Provide the (x, y) coordinate of the cell's center where the given text is located.  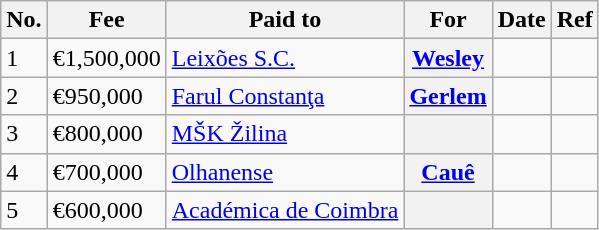
No. (24, 20)
Cauê (448, 172)
Fee (106, 20)
4 (24, 172)
€950,000 (106, 96)
3 (24, 134)
5 (24, 210)
Paid to (285, 20)
1 (24, 58)
€600,000 (106, 210)
Farul Constanţa (285, 96)
2 (24, 96)
€800,000 (106, 134)
€1,500,000 (106, 58)
Académica de Coimbra (285, 210)
Ref (574, 20)
Wesley (448, 58)
Olhanense (285, 172)
MŠK Žilina (285, 134)
For (448, 20)
Leixões S.C. (285, 58)
Date (522, 20)
€700,000 (106, 172)
Gerlem (448, 96)
